Capture the cell that displays the provided text and extract its (X, Y) central coordinate. 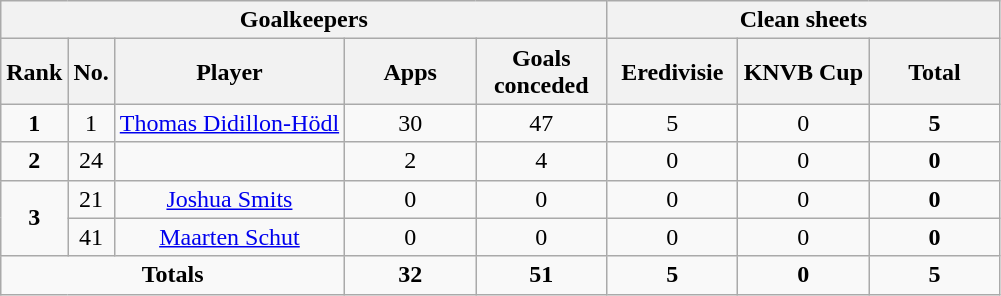
Joshua Smits (229, 199)
47 (542, 123)
Totals (173, 275)
KNVB Cup (804, 72)
Player (229, 72)
24 (91, 161)
Rank (34, 72)
Apps (410, 72)
Goalkeepers (304, 20)
Thomas Didillon-Hödl (229, 123)
3 (34, 218)
30 (410, 123)
No. (91, 72)
Maarten Schut (229, 237)
Goals conceded (542, 72)
41 (91, 237)
32 (410, 275)
Clean sheets (804, 20)
Total (934, 72)
Eredivisie (672, 72)
4 (542, 161)
51 (542, 275)
21 (91, 199)
